Output the (X, Y) coordinate of the center of the cell containing the given text.  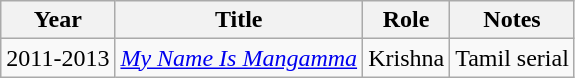
Year (58, 20)
Tamil serial (512, 58)
Krishna (406, 58)
Role (406, 20)
Title (239, 20)
Notes (512, 20)
2011-2013 (58, 58)
My Name Is Mangamma (239, 58)
